From the cell containing the given text, extract its center point as (x, y) coordinate. 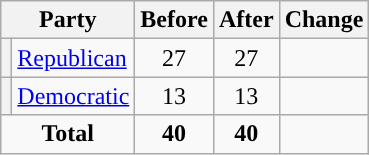
Republican (74, 58)
Democratic (74, 96)
Before (174, 20)
Total (68, 134)
Party (68, 20)
After (246, 20)
Change (324, 20)
